Provide the (X, Y) coordinate of the cell's center where the given text is located.  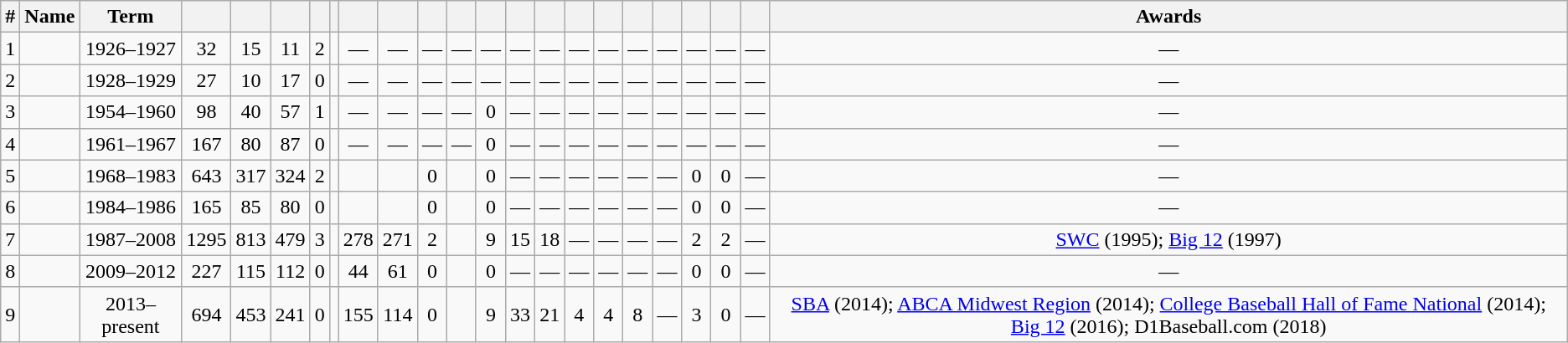
271 (397, 239)
11 (290, 49)
115 (251, 271)
2009–2012 (131, 271)
57 (290, 112)
1954–1960 (131, 112)
1987–2008 (131, 239)
Awards (1168, 17)
17 (290, 80)
1928–1929 (131, 80)
27 (206, 80)
5 (10, 176)
44 (358, 271)
813 (251, 239)
87 (290, 144)
21 (549, 315)
18 (549, 239)
694 (206, 315)
324 (290, 176)
1984–1986 (131, 207)
167 (206, 144)
643 (206, 176)
112 (290, 271)
1295 (206, 239)
SBA (2014); ABCA Midwest Region (2014); College Baseball Hall of Fame National (2014); Big 12 (2016); D1Baseball.com (2018) (1168, 315)
# (10, 17)
98 (206, 112)
2013–present (131, 315)
479 (290, 239)
40 (251, 112)
6 (10, 207)
1926–1927 (131, 49)
85 (251, 207)
10 (251, 80)
SWC (1995); Big 12 (1997) (1168, 239)
278 (358, 239)
Name (50, 17)
155 (358, 315)
241 (290, 315)
227 (206, 271)
453 (251, 315)
Term (131, 17)
61 (397, 271)
33 (521, 315)
165 (206, 207)
1961–1967 (131, 144)
1968–1983 (131, 176)
114 (397, 315)
32 (206, 49)
317 (251, 176)
7 (10, 239)
